Identify which cell holds the provided text, then report its [x, y] central coordinate. 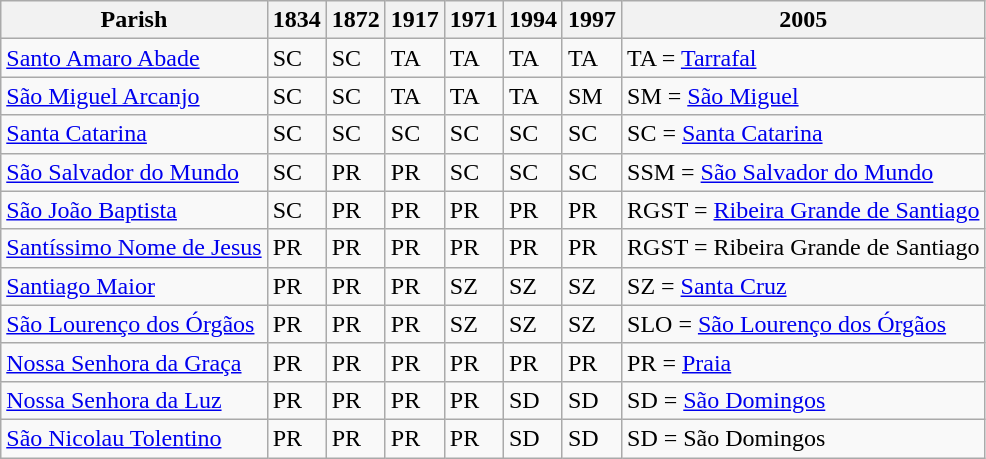
São Lourenço dos Órgãos [134, 324]
1917 [414, 20]
TA = Tarrafal [804, 58]
São Salvador do Mundo [134, 172]
PR = Praia [804, 362]
2005 [804, 20]
1872 [356, 20]
SSM = São Salvador do Mundo [804, 172]
Santo Amaro Abade [134, 58]
1971 [474, 20]
São João Baptista [134, 210]
SM [592, 96]
SC = Santa Catarina [804, 134]
Nossa Senhora da Luz [134, 400]
São Nicolau Tolentino [134, 438]
SM = São Miguel [804, 96]
1994 [532, 20]
1997 [592, 20]
Santiago Maior [134, 286]
Santa Catarina [134, 134]
SLO = São Lourenço dos Órgãos [804, 324]
Santíssimo Nome de Jesus [134, 248]
Nossa Senhora da Graça [134, 362]
São Miguel Arcanjo [134, 96]
Parish [134, 20]
1834 [296, 20]
SZ = Santa Cruz [804, 286]
